Locate the cell with the specified text and output its (x, y) center coordinate. 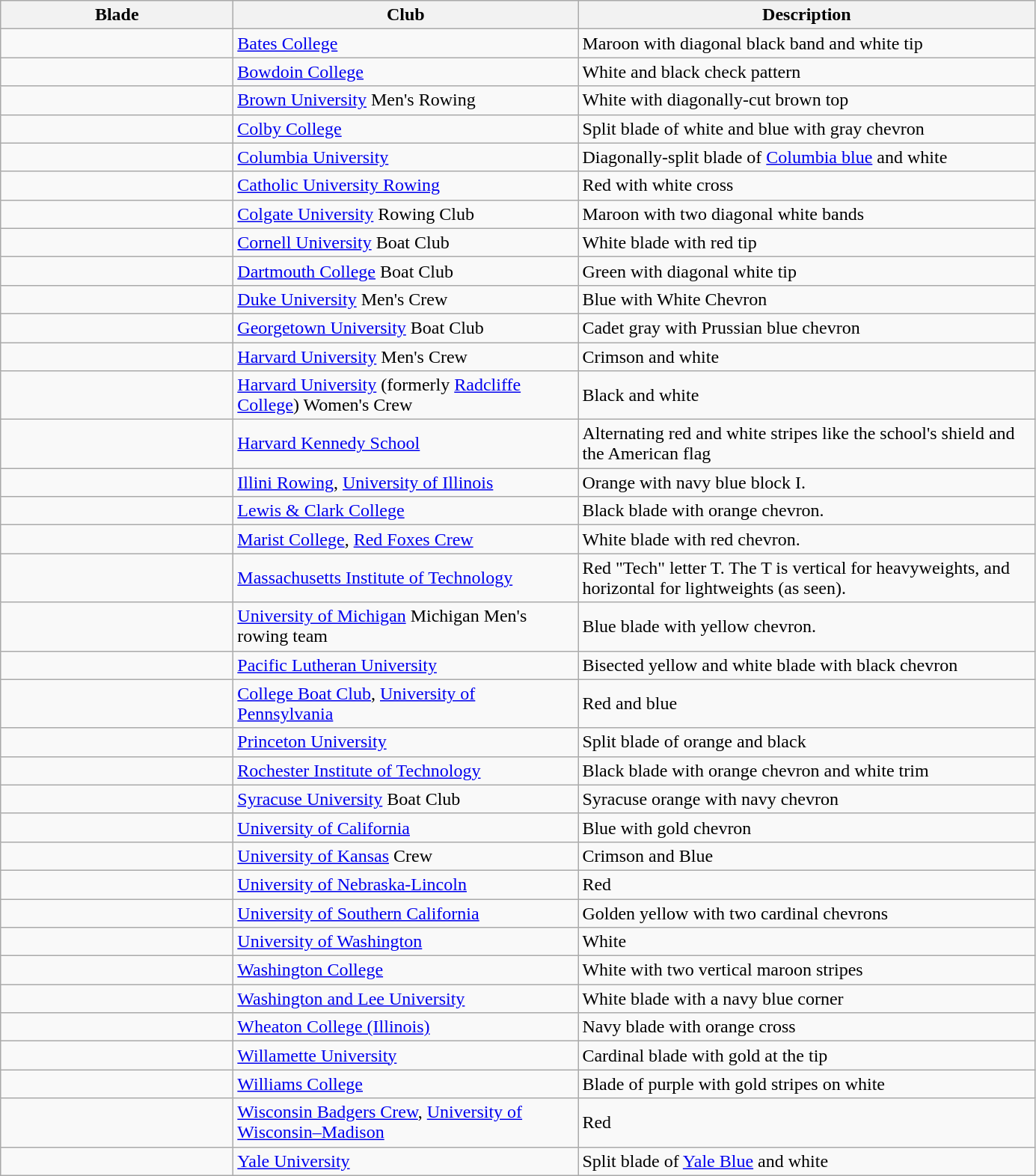
Georgetown University Boat Club (405, 328)
Yale University (405, 1161)
Diagonally-split blade of Columbia blue and white (806, 157)
Brown University Men's Rowing (405, 100)
Bisected yellow and white blade with black chevron (806, 665)
Red "Tech" letter T. The T is vertical for heavyweights, and horizontal for lightweights (as seen). (806, 578)
University of Nebraska-Lincoln (405, 884)
Williams College (405, 1084)
Cornell University Boat Club (405, 242)
Washington College (405, 970)
Blue blade with yellow chevron. (806, 627)
Navy blade with orange cross (806, 1027)
Golden yellow with two cardinal chevrons (806, 913)
Dartmouth College Boat Club (405, 271)
Split blade of white and blue with gray chevron (806, 129)
Club (405, 15)
Syracuse orange with navy chevron (806, 799)
Blade (117, 15)
Pacific Lutheran University (405, 665)
Maroon with diagonal black band and white tip (806, 43)
University of Michigan Michigan Men's rowing team (405, 627)
Crimson and Blue (806, 856)
Harvard University Men's Crew (405, 357)
White (806, 942)
Catholic University Rowing (405, 186)
Lewis & Clark College (405, 511)
Alternating red and white stripes like the school's shield and the American flag (806, 444)
Marist College, Red Foxes Crew (405, 539)
Orange with navy blue block I. (806, 483)
Description (806, 15)
Washington and Lee University (405, 999)
University of Kansas Crew (405, 856)
Harvard University (formerly Radcliffe College) Women's Crew (405, 395)
Colby College (405, 129)
White blade with a navy blue corner (806, 999)
Red with white cross (806, 186)
Rochester Institute of Technology (405, 771)
Harvard Kennedy School (405, 444)
Blue with gold chevron (806, 827)
Black blade with orange chevron and white trim (806, 771)
Split blade of Yale Blue and white (806, 1161)
Black blade with orange chevron. (806, 511)
Syracuse University Boat Club (405, 799)
Crimson and white (806, 357)
Illini Rowing, University of Illinois (405, 483)
White blade with red chevron. (806, 539)
Black and white (806, 395)
White and black check pattern (806, 72)
Princeton University (405, 742)
Blue with White Chevron (806, 299)
Green with diagonal white tip (806, 271)
Colgate University Rowing Club (405, 214)
White blade with red tip (806, 242)
Cardinal blade with gold at the tip (806, 1056)
White with two vertical maroon stripes (806, 970)
Bates College (405, 43)
Duke University Men's Crew (405, 299)
White with diagonally-cut brown top (806, 100)
Columbia University (405, 157)
University of Southern California (405, 913)
University of Washington (405, 942)
Wisconsin Badgers Crew, University of Wisconsin–Madison (405, 1122)
Wheaton College (Illinois) (405, 1027)
Willamette University (405, 1056)
College Boat Club, University of Pennsylvania (405, 703)
Maroon with two diagonal white bands (806, 214)
Massachusetts Institute of Technology (405, 578)
Split blade of orange and black (806, 742)
Bowdoin College (405, 72)
Red and blue (806, 703)
Blade of purple with gold stripes on white (806, 1084)
Cadet gray with Prussian blue chevron (806, 328)
University of California (405, 827)
